From the cell containing the given text, extract its center point as (x, y) coordinate. 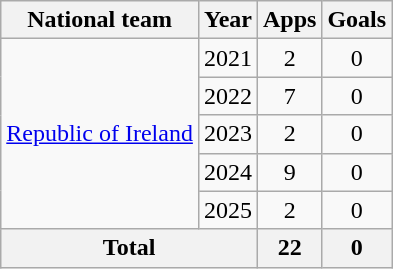
National team (100, 20)
2022 (228, 96)
Total (130, 248)
22 (289, 248)
7 (289, 96)
2024 (228, 172)
2021 (228, 58)
Year (228, 20)
2025 (228, 210)
2023 (228, 134)
Apps (289, 20)
9 (289, 172)
Goals (357, 20)
Republic of Ireland (100, 134)
